Capture the cell that displays the provided text and extract its [x, y] central coordinate. 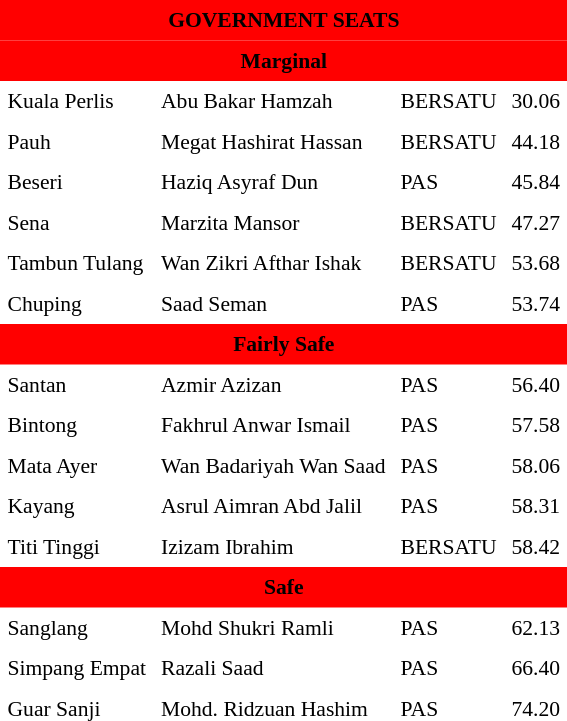
Tambun Tulang [77, 263]
Razali Saad [274, 668]
Sanglang [77, 627]
Wan Badariyah Wan Saad [274, 465]
Chuping [77, 303]
Sena [77, 222]
Bintong [77, 425]
Azmir Azizan [274, 384]
Pauh [77, 141]
Kayang [77, 506]
Beseri [77, 182]
Mata Ayer [77, 465]
Titi Tinggi [77, 546]
Megat Hashirat Hassan [274, 141]
Mohd Shukri Ramli [274, 627]
Haziq Asyraf Dun [274, 182]
Santan [77, 384]
Wan Zikri Afthar Ishak [274, 263]
Marzita Mansor [274, 222]
Simpang Empat [77, 668]
Fakhrul Anwar Ismail [274, 425]
Izizam Ibrahim [274, 546]
Abu Bakar Hamzah [274, 101]
Asrul Aimran Abd Jalil [274, 506]
Saad Seman [274, 303]
Kuala Perlis [77, 101]
